Find where the given text appears and provide that cell's center as [x, y] coordinate. 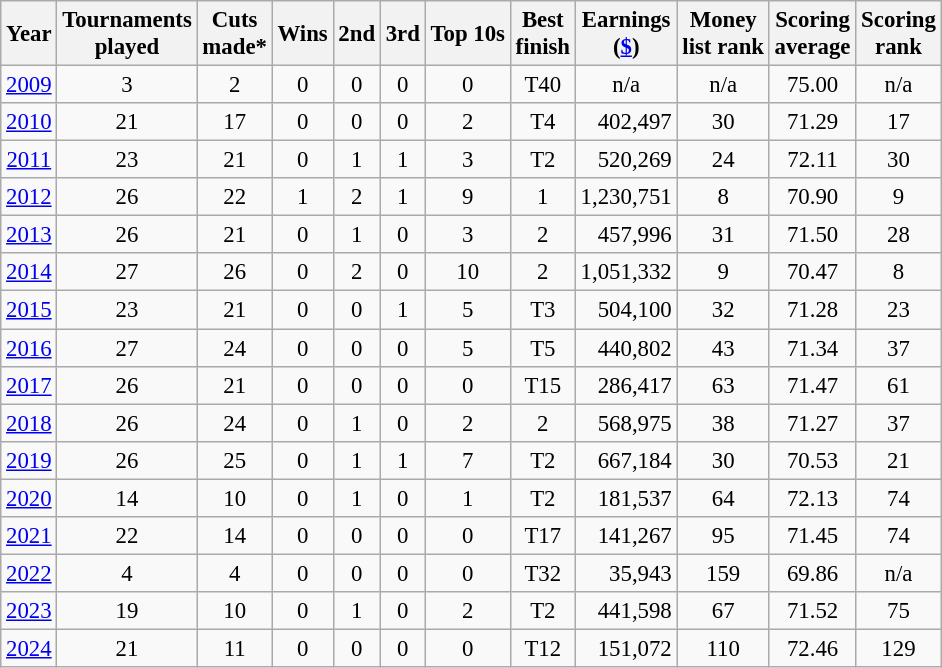
3rd [402, 34]
151,072 [626, 648]
Scoringrank [898, 34]
T3 [542, 310]
568,975 [626, 423]
70.47 [812, 273]
Tournaments played [127, 34]
71.29 [812, 122]
11 [234, 648]
19 [127, 611]
2017 [29, 385]
Money list rank [723, 34]
43 [723, 348]
35,943 [626, 573]
1,230,751 [626, 197]
T12 [542, 648]
67 [723, 611]
440,802 [626, 348]
2013 [29, 235]
72.11 [812, 160]
70.90 [812, 197]
2nd [356, 34]
1,051,332 [626, 273]
2011 [29, 160]
2009 [29, 85]
25 [234, 460]
71.28 [812, 310]
2020 [29, 498]
95 [723, 536]
Cuts made* [234, 34]
667,184 [626, 460]
402,497 [626, 122]
2019 [29, 460]
2018 [29, 423]
159 [723, 573]
T40 [542, 85]
31 [723, 235]
2021 [29, 536]
71.27 [812, 423]
Top 10s [468, 34]
71.50 [812, 235]
T17 [542, 536]
70.53 [812, 460]
71.47 [812, 385]
Best finish [542, 34]
Wins [302, 34]
457,996 [626, 235]
T5 [542, 348]
71.45 [812, 536]
7 [468, 460]
2014 [29, 273]
63 [723, 385]
441,598 [626, 611]
141,267 [626, 536]
28 [898, 235]
72.46 [812, 648]
71.52 [812, 611]
129 [898, 648]
2023 [29, 611]
2016 [29, 348]
T15 [542, 385]
64 [723, 498]
75 [898, 611]
Scoring average [812, 34]
520,269 [626, 160]
2010 [29, 122]
110 [723, 648]
2015 [29, 310]
2022 [29, 573]
75.00 [812, 85]
32 [723, 310]
2012 [29, 197]
286,417 [626, 385]
2024 [29, 648]
38 [723, 423]
T4 [542, 122]
61 [898, 385]
504,100 [626, 310]
69.86 [812, 573]
181,537 [626, 498]
Year [29, 34]
72.13 [812, 498]
71.34 [812, 348]
T32 [542, 573]
Earnings($) [626, 34]
